From the cell containing the given text, extract its center point as [X, Y] coordinate. 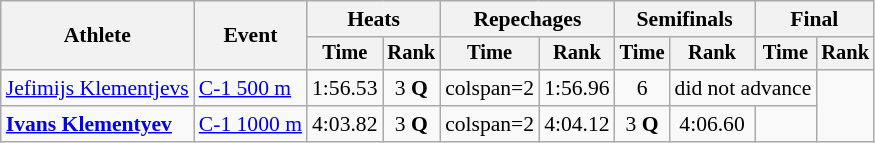
C-1 1000 m [250, 124]
did not advance [744, 88]
Repechages [528, 19]
Semifinals [685, 19]
Ivans Klementyev [98, 124]
Athlete [98, 36]
Jefimijs Klementjevs [98, 88]
6 [642, 88]
4:03.82 [344, 124]
4:06.60 [712, 124]
1:56.53 [344, 88]
Event [250, 36]
Heats [374, 19]
4:04.12 [576, 124]
1:56.96 [576, 88]
C-1 500 m [250, 88]
Final [814, 19]
